Locate the cell with the specified text and output its [X, Y] center coordinate. 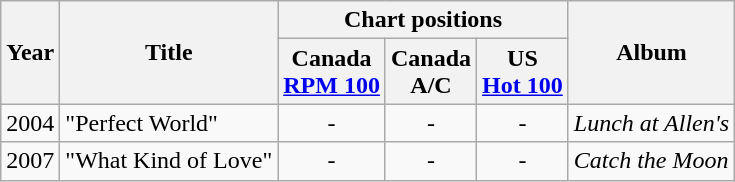
"What Kind of Love" [169, 161]
Catch the Moon [651, 161]
Album [651, 52]
"Perfect World" [169, 123]
2004 [30, 123]
US Hot 100 [523, 72]
Canada RPM 100 [332, 72]
Chart positions [424, 20]
2007 [30, 161]
Year [30, 52]
Lunch at Allen's [651, 123]
Title [169, 52]
Canada A/C [430, 72]
